From the cell containing the given text, extract its center point as [x, y] coordinate. 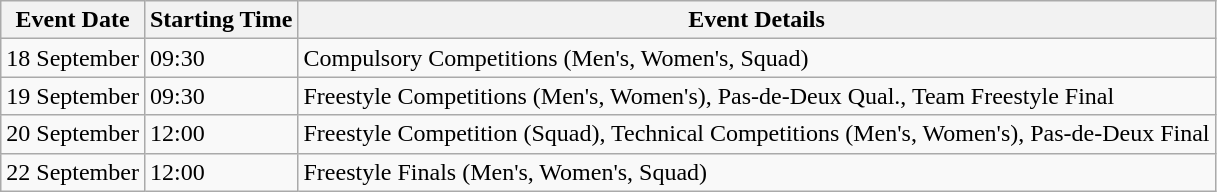
22 September [73, 172]
Event Details [756, 20]
Freestyle Finals (Men's, Women's, Squad) [756, 172]
Freestyle Competitions (Men's, Women's), Pas-de-Deux Qual., Team Freestyle Final [756, 96]
18 September [73, 58]
Starting Time [221, 20]
19 September [73, 96]
Compulsory Competitions (Men's, Women's, Squad) [756, 58]
20 September [73, 134]
Event Date [73, 20]
Freestyle Competition (Squad), Technical Competitions (Men's, Women's), Pas-de-Deux Final [756, 134]
